Locate the cell with the specified text and output its (X, Y) center coordinate. 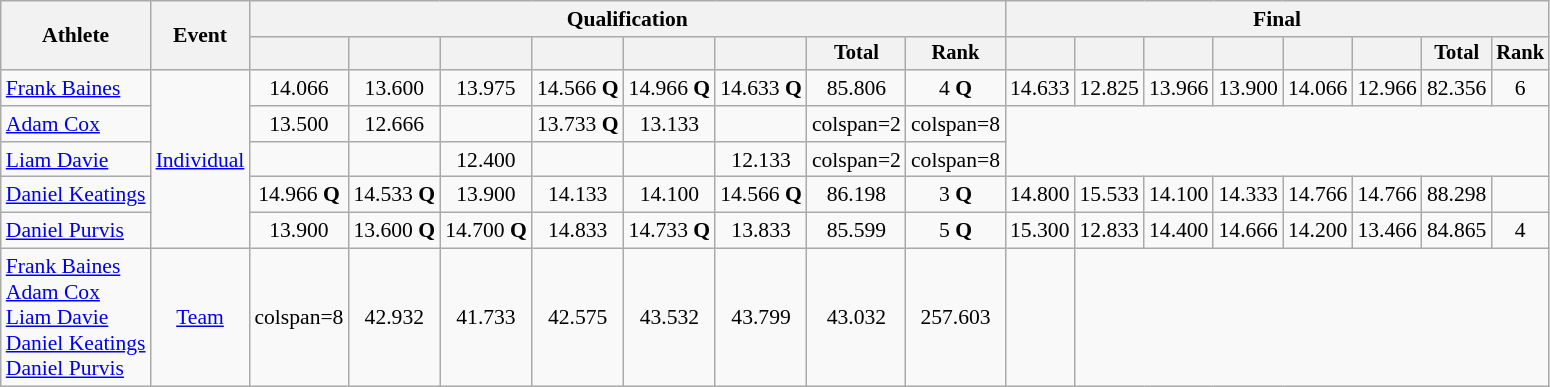
Frank Baines (76, 88)
42.575 (578, 318)
Daniel Purvis (76, 231)
13.466 (1386, 231)
Final (1277, 19)
Daniel Keatings (76, 195)
Adam Cox (76, 124)
43.799 (761, 318)
14.666 (1248, 231)
15.300 (1040, 231)
Event (200, 36)
13.975 (486, 88)
14.333 (1248, 195)
12.666 (394, 124)
Team (200, 318)
43.032 (856, 318)
13.500 (298, 124)
85.599 (856, 231)
12.133 (761, 160)
14.533 Q (394, 195)
88.298 (1456, 195)
14.133 (578, 195)
5 Q (956, 231)
14.400 (1178, 231)
14.800 (1040, 195)
Qualification (627, 19)
14.633 Q (761, 88)
257.603 (956, 318)
12.966 (1386, 88)
13.133 (670, 124)
4 Q (956, 88)
14.833 (578, 231)
13.600 Q (394, 231)
85.806 (856, 88)
3 Q (956, 195)
14.633 (1040, 88)
86.198 (856, 195)
Individual (200, 159)
Frank BainesAdam CoxLiam DavieDaniel KeatingsDaniel Purvis (76, 318)
13.600 (394, 88)
14.200 (1318, 231)
6 (1520, 88)
14.700 Q (486, 231)
13.833 (761, 231)
Athlete (76, 36)
15.533 (1108, 195)
84.865 (1456, 231)
4 (1520, 231)
14.733 Q (670, 231)
13.966 (1178, 88)
12.400 (486, 160)
82.356 (1456, 88)
12.825 (1108, 88)
12.833 (1108, 231)
Liam Davie (76, 160)
43.532 (670, 318)
13.733 Q (578, 124)
42.932 (394, 318)
41.733 (486, 318)
